Provide the (x, y) coordinate of the cell's center where the given text is located.  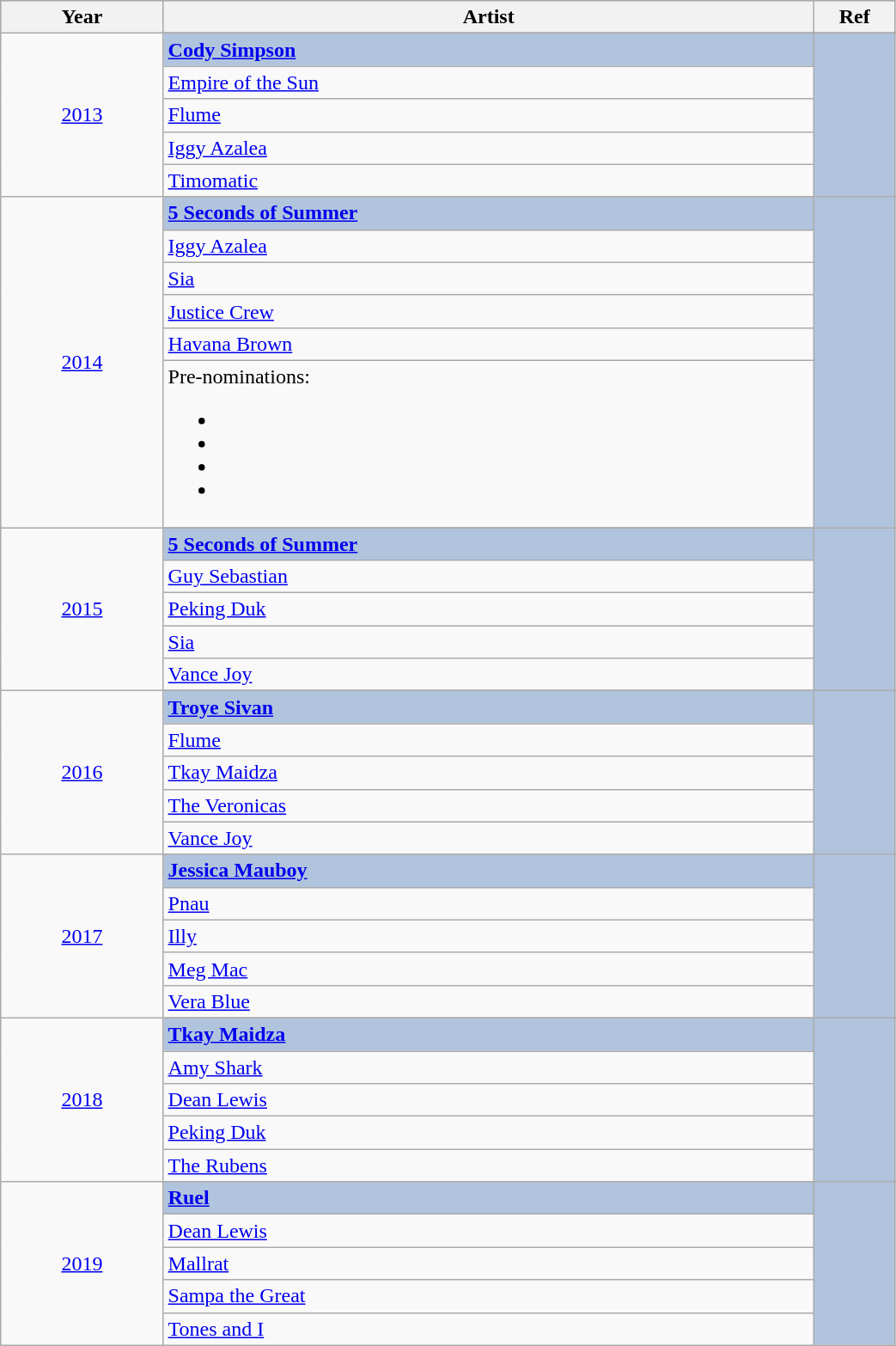
Pnau (488, 903)
Cody Simpson (488, 50)
Troye Sivan (488, 707)
The Veronicas (488, 805)
Illy (488, 936)
Ref (854, 17)
2018 (82, 1099)
2019 (82, 1263)
Timomatic (488, 180)
Artist (488, 17)
Year (82, 17)
Empire of the Sun (488, 83)
Sampa the Great (488, 1296)
2016 (82, 773)
Meg Mac (488, 969)
Ruel (488, 1198)
The Rubens (488, 1166)
Mallrat (488, 1263)
Guy Sebastian (488, 577)
2014 (82, 362)
Havana Brown (488, 344)
Tones and I (488, 1329)
2015 (82, 609)
Jessica Mauboy (488, 871)
2013 (82, 115)
Amy Shark (488, 1067)
2017 (82, 936)
Justice Crew (488, 311)
Pre-nominations: (488, 444)
Vera Blue (488, 1001)
